Pinpoint the cell where the given text exists, returning its [x, y] midpoint coordinate. 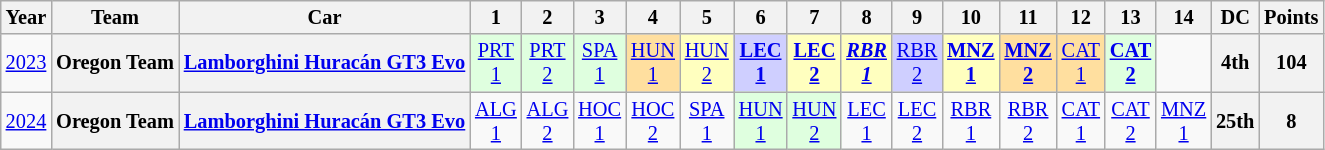
PRT1 [496, 63]
4 [653, 17]
9 [917, 17]
Team [115, 17]
Car [324, 17]
ALG1 [496, 121]
HOC1 [600, 121]
13 [1130, 17]
Points [1291, 17]
2 [548, 17]
12 [1081, 17]
6 [761, 17]
104 [1291, 63]
1 [496, 17]
25th [1235, 121]
DC [1235, 17]
11 [1028, 17]
2023 [26, 63]
2024 [26, 121]
HOC2 [653, 121]
Year [26, 17]
PRT2 [548, 63]
14 [1184, 17]
ALG2 [548, 121]
5 [707, 17]
7 [814, 17]
10 [970, 17]
MNZ2 [1028, 63]
3 [600, 17]
4th [1235, 63]
